Detect which cell encompasses the target text, then output its [x, y] center coordinate. 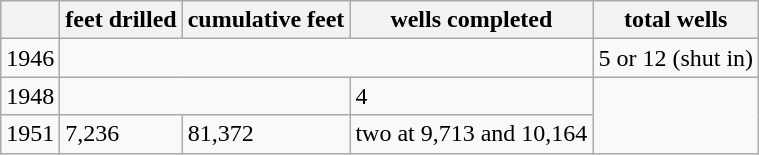
cumulative feet [266, 20]
wells completed [472, 20]
1948 [30, 96]
1946 [30, 58]
feet drilled [121, 20]
1951 [30, 134]
two at 9,713 and 10,164 [472, 134]
4 [472, 96]
7,236 [121, 134]
5 or 12 (shut in) [676, 58]
81,372 [266, 134]
total wells [676, 20]
